Scan for the cell matching the given text and deliver its [x, y] coordinate at center. 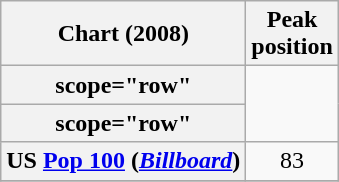
83 [292, 161]
Chart (2008) [124, 34]
US Pop 100 (Billboard) [124, 161]
Peakposition [292, 34]
